Pinpoint the cell where the given text exists, returning its (X, Y) midpoint coordinate. 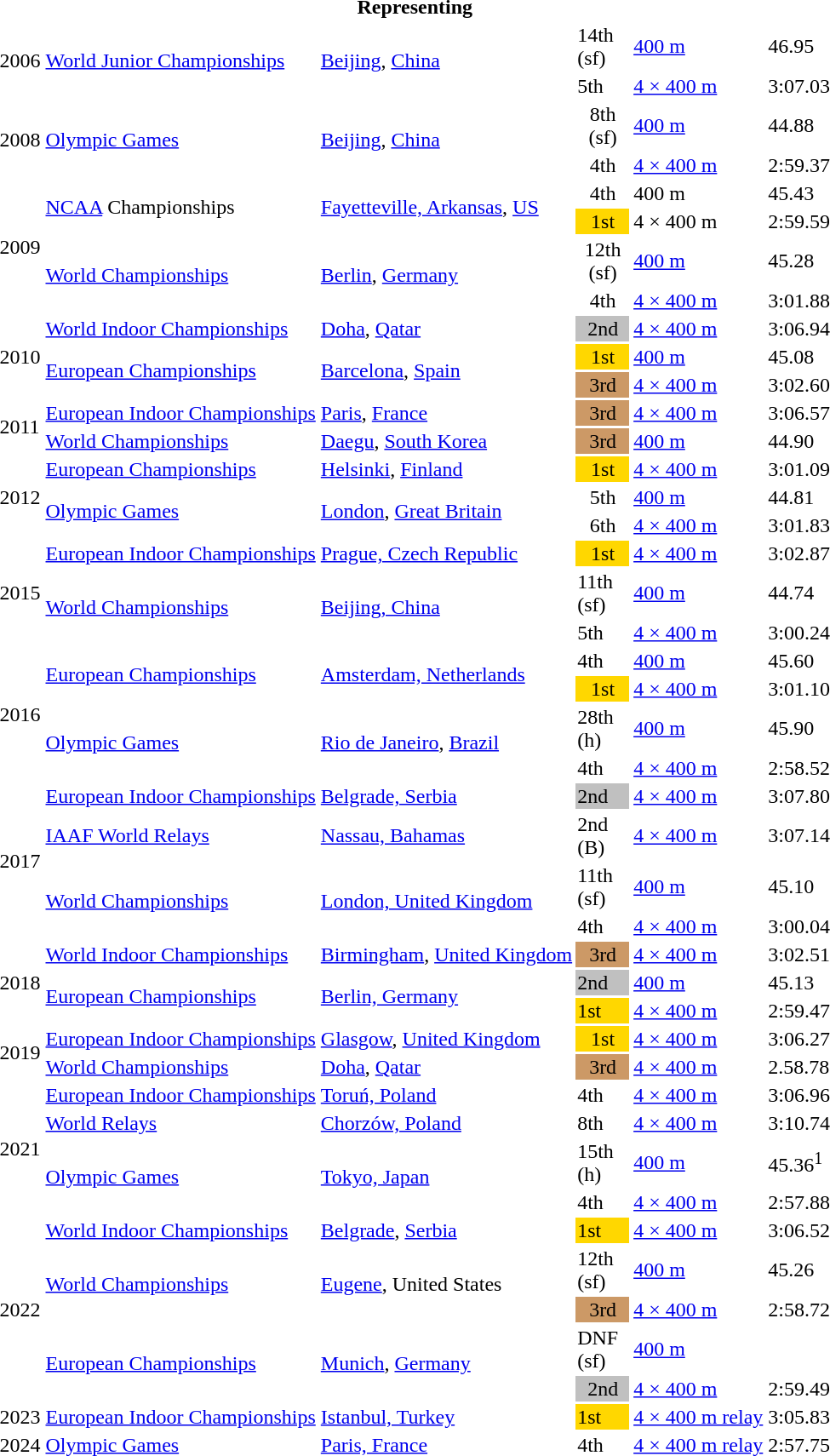
World Junior Championships (180, 60)
Paris, France (446, 413)
World Relays (180, 1123)
Toruń, Poland (446, 1095)
Prague, Czech Republic (446, 553)
Eugene, United States (446, 1284)
14th (sf) (603, 46)
Istanbul, Turkey (446, 1417)
Tokyo, Japan (446, 1177)
8th (603, 1123)
Fayetteville, Arkansas, US (446, 208)
Chorzów, Poland (446, 1123)
6th (603, 525)
2nd (B) (603, 836)
Glasgow, United Kingdom (446, 1039)
15th (h) (603, 1163)
NCAA Championships (180, 208)
Rio de Janeiro, Brazil (446, 742)
4 × 400 m relay (698, 1417)
London, Great Britain (446, 511)
28th (h) (603, 729)
Helsinki, Finland (446, 469)
DNF (sf) (603, 1349)
Barcelona, Spain (446, 371)
IAAF World Relays (180, 836)
Munich, Germany (446, 1363)
Daegu, South Korea (446, 441)
Nassau, Bahamas (446, 836)
Birmingham, United Kingdom (446, 954)
8th (sf) (603, 126)
Amsterdam, Netherlands (446, 674)
London, United Kingdom (446, 901)
